Locate the cell with the specified text and output its [x, y] center coordinate. 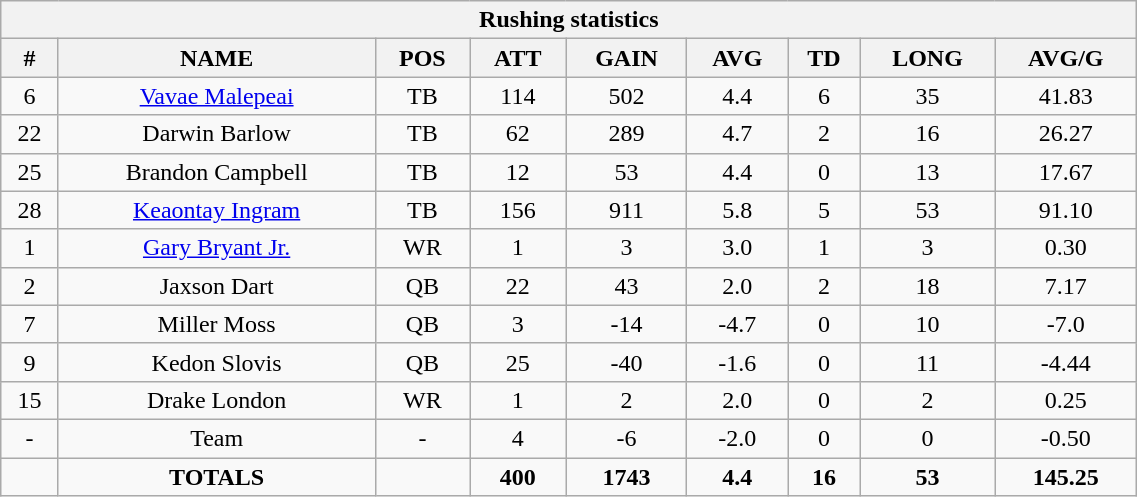
13 [927, 172]
NAME [216, 58]
Kedon Slovis [216, 362]
-2.0 [738, 438]
43 [626, 286]
114 [518, 96]
Keaontay Ingram [216, 210]
LONG [927, 58]
7 [30, 324]
12 [518, 172]
17.67 [1066, 172]
1743 [626, 477]
-14 [626, 324]
Drake London [216, 400]
91.10 [1066, 210]
145.25 [1066, 477]
Miller Moss [216, 324]
Rushing statistics [569, 20]
AVG/G [1066, 58]
11 [927, 362]
Gary Bryant Jr. [216, 248]
-40 [626, 362]
156 [518, 210]
POS [422, 58]
289 [626, 134]
TOTALS [216, 477]
-6 [626, 438]
GAIN [626, 58]
7.17 [1066, 286]
18 [927, 286]
4 [518, 438]
Team [216, 438]
4.7 [738, 134]
TD [824, 58]
0.30 [1066, 248]
-1.6 [738, 362]
15 [30, 400]
Brandon Campbell [216, 172]
Jaxson Dart [216, 286]
502 [626, 96]
400 [518, 477]
41.83 [1066, 96]
10 [927, 324]
-4.7 [738, 324]
5 [824, 210]
-7.0 [1066, 324]
62 [518, 134]
35 [927, 96]
Vavae Malepeai [216, 96]
-0.50 [1066, 438]
-4.44 [1066, 362]
5.8 [738, 210]
AVG [738, 58]
ATT [518, 58]
Darwin Barlow [216, 134]
28 [30, 210]
911 [626, 210]
# [30, 58]
9 [30, 362]
3.0 [738, 248]
26.27 [1066, 134]
0.25 [1066, 400]
